Extract the (x, y) coordinate from the center of the cell holding the provided text.  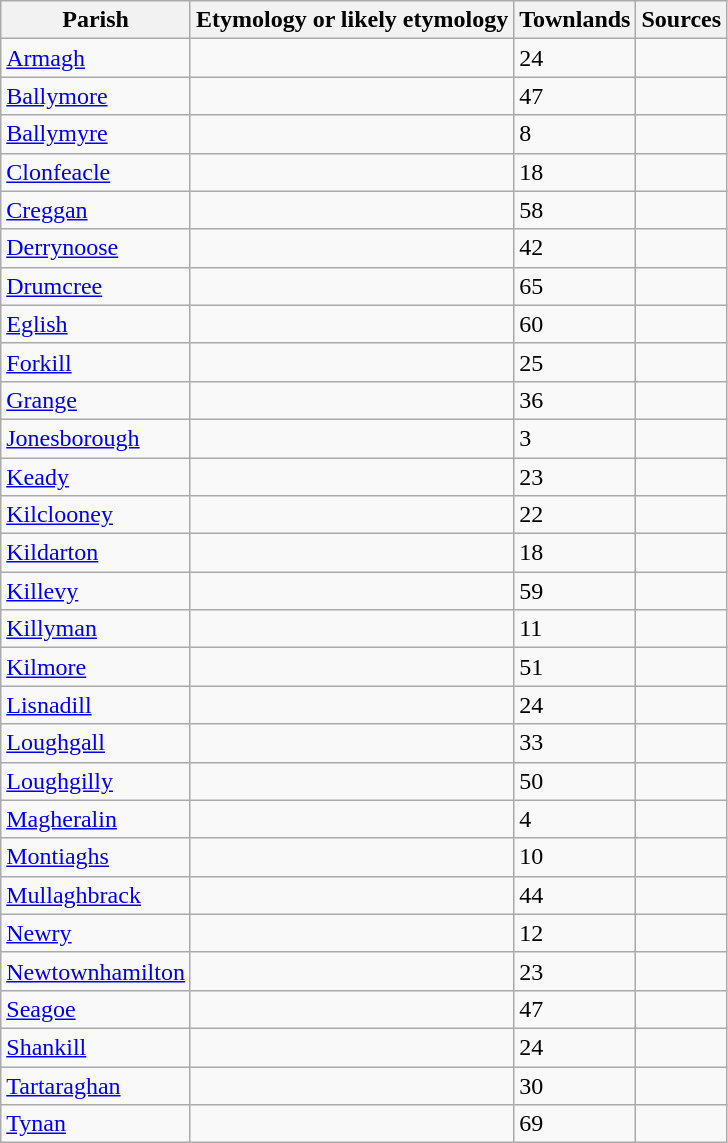
69 (575, 1124)
Jonesborough (96, 438)
Magheralin (96, 819)
10 (575, 857)
Mullaghbrack (96, 895)
3 (575, 438)
4 (575, 819)
Killyman (96, 629)
Newry (96, 933)
Etymology or likely etymology (352, 20)
36 (575, 400)
Ballymyre (96, 134)
Eglish (96, 324)
51 (575, 667)
Kilclooney (96, 515)
11 (575, 629)
30 (575, 1085)
Lisnadill (96, 705)
Armagh (96, 58)
Clonfeacle (96, 172)
Townlands (575, 20)
Parish (96, 20)
44 (575, 895)
Loughgilly (96, 781)
Kilmore (96, 667)
Montiaghs (96, 857)
33 (575, 743)
50 (575, 781)
65 (575, 286)
8 (575, 134)
Grange (96, 400)
Tynan (96, 1124)
Keady (96, 477)
Loughgall (96, 743)
Drumcree (96, 286)
Sources (682, 20)
60 (575, 324)
59 (575, 591)
22 (575, 515)
42 (575, 248)
Tartaraghan (96, 1085)
Derrynoose (96, 248)
58 (575, 210)
Killevy (96, 591)
Newtownhamilton (96, 971)
Forkill (96, 362)
Ballymore (96, 96)
25 (575, 362)
Kildarton (96, 553)
12 (575, 933)
Shankill (96, 1047)
Seagoe (96, 1009)
Creggan (96, 210)
